Determine the [X, Y] coordinate at the center of the cell enclosing the given text.  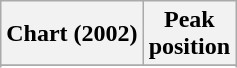
Chart (2002) [72, 34]
Peakposition [189, 34]
